Locate the cell with the specified text and output its (x, y) center coordinate. 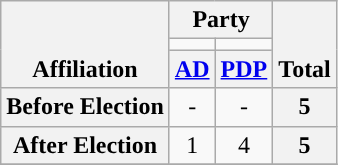
After Election (86, 145)
Total (305, 44)
AD (192, 69)
Affiliation (86, 44)
Party (220, 20)
Before Election (86, 107)
4 (244, 145)
1 (192, 145)
PDP (244, 69)
